Search for the cell housing the specified text and yield its (x, y) center coordinate. 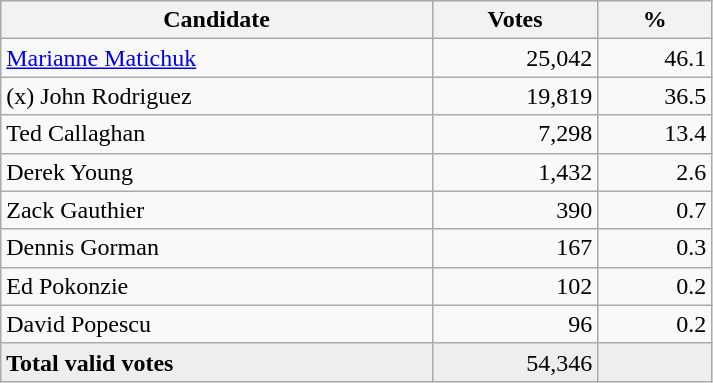
13.4 (655, 134)
Candidate (217, 20)
0.7 (655, 210)
1,432 (514, 172)
36.5 (655, 96)
19,819 (514, 96)
7,298 (514, 134)
102 (514, 286)
0.3 (655, 248)
46.1 (655, 58)
390 (514, 210)
Ted Callaghan (217, 134)
Zack Gauthier (217, 210)
% (655, 20)
David Popescu (217, 324)
Marianne Matichuk (217, 58)
Total valid votes (217, 362)
167 (514, 248)
25,042 (514, 58)
96 (514, 324)
2.6 (655, 172)
Votes (514, 20)
(x) John Rodriguez (217, 96)
Dennis Gorman (217, 248)
Derek Young (217, 172)
Ed Pokonzie (217, 286)
54,346 (514, 362)
